Return (X, Y) of the center of cell containing provided text 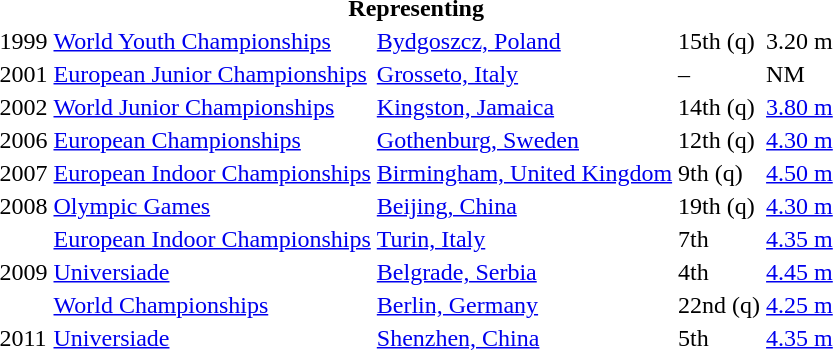
European Championships (212, 140)
12th (q) (720, 140)
19th (q) (720, 206)
World Junior Championships (212, 107)
14th (q) (720, 107)
– (720, 74)
9th (q) (720, 173)
Turin, Italy (524, 239)
Berlin, Germany (524, 305)
Beijing, China (524, 206)
Kingston, Jamaica (524, 107)
22nd (q) (720, 305)
World Championships (212, 305)
Belgrade, Serbia (524, 272)
Gothenburg, Sweden (524, 140)
European Junior Championships (212, 74)
15th (q) (720, 41)
Grosseto, Italy (524, 74)
Universiade (212, 272)
4th (720, 272)
7th (720, 239)
Bydgoszcz, Poland (524, 41)
World Youth Championships (212, 41)
Birmingham, United Kingdom (524, 173)
Olympic Games (212, 206)
